Capture the cell that displays the provided text and extract its [X, Y] central coordinate. 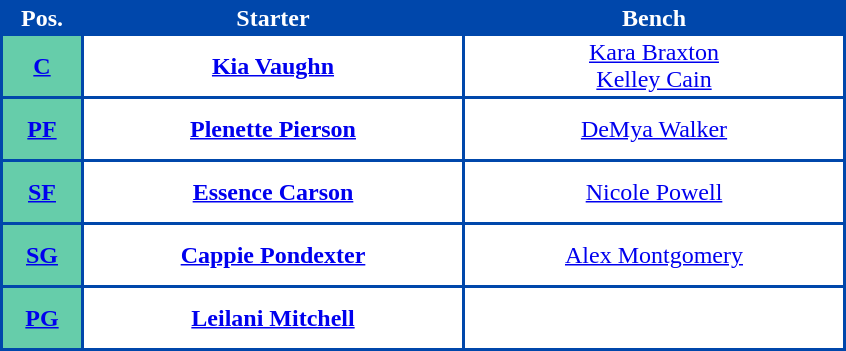
Pos. [42, 18]
SG [42, 255]
Alex Montgomery [654, 255]
Nicole Powell [654, 192]
PG [42, 318]
Kara BraxtonKelley Cain [654, 66]
PF [42, 129]
SF [42, 192]
Plenette Pierson [273, 129]
Kia Vaughn [273, 66]
Cappie Pondexter [273, 255]
Bench [654, 18]
Leilani Mitchell [273, 318]
Essence Carson [273, 192]
C [42, 66]
Starter [273, 18]
DeMya Walker [654, 129]
